Find where the given text appears and provide that cell's center as [x, y] coordinate. 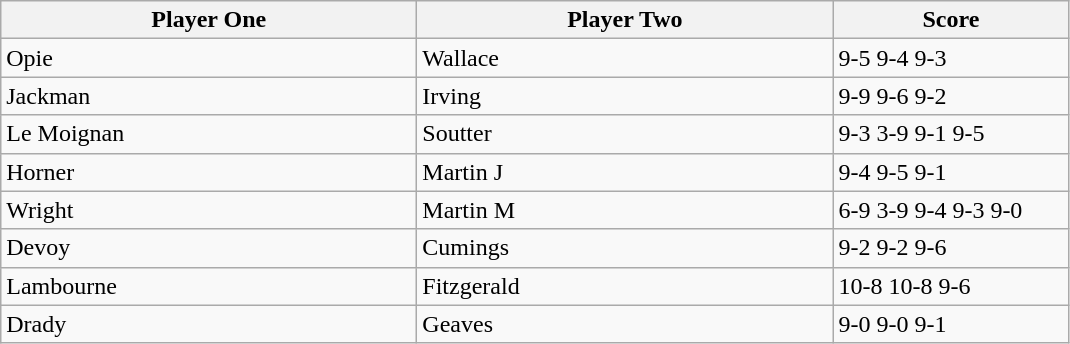
9-2 9-2 9-6 [951, 248]
10-8 10-8 9-6 [951, 286]
Le Moignan [209, 134]
Wright [209, 210]
Jackman [209, 96]
Score [951, 20]
Martin J [625, 172]
Martin M [625, 210]
9-5 9-4 9-3 [951, 58]
Irving [625, 96]
Player One [209, 20]
9-4 9-5 9-1 [951, 172]
Fitzgerald [625, 286]
Devoy [209, 248]
Opie [209, 58]
9-0 9-0 9-1 [951, 324]
Soutter [625, 134]
9-9 9-6 9-2 [951, 96]
9-3 3-9 9-1 9-5 [951, 134]
Lambourne [209, 286]
Geaves [625, 324]
Cumings [625, 248]
Drady [209, 324]
6-9 3-9 9-4 9-3 9-0 [951, 210]
Wallace [625, 58]
Horner [209, 172]
Player Two [625, 20]
